Find where the given text appears and provide that cell's center as (x, y) coordinate. 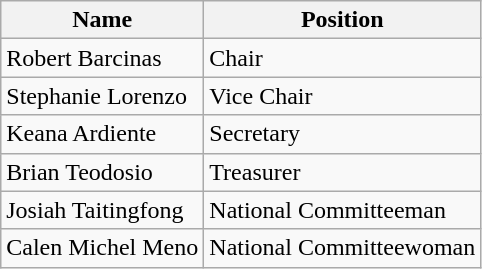
Vice Chair (342, 96)
Keana Ardiente (102, 134)
National Committeeman (342, 210)
Josiah Taitingfong (102, 210)
National Committeewoman (342, 248)
Stephanie Lorenzo (102, 96)
Position (342, 20)
Robert Barcinas (102, 58)
Calen Michel Meno (102, 248)
Chair (342, 58)
Treasurer (342, 172)
Brian Teodosio (102, 172)
Secretary (342, 134)
Name (102, 20)
